For the text-containing cell, return its midpoint in [X, Y] coordinate format. 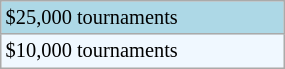
$25,000 tournaments [142, 17]
$10,000 tournaments [142, 51]
